Provide the (X, Y) coordinate of the cell's center where the given text is located.  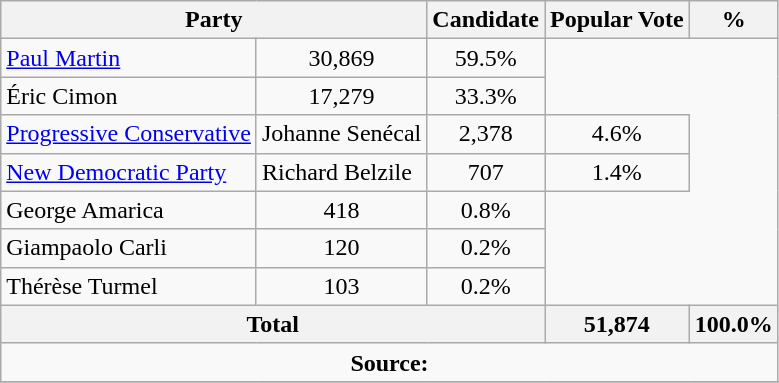
Richard Belzile (341, 172)
Popular Vote (618, 20)
33.3% (486, 96)
New Democratic Party (129, 172)
17,279 (341, 96)
Source: (390, 362)
Thérèse Turmel (129, 286)
Giampaolo Carli (129, 248)
4.6% (618, 134)
Paul Martin (129, 58)
Party (214, 20)
2,378 (486, 134)
103 (341, 286)
% (734, 20)
100.0% (734, 324)
30,869 (341, 58)
1.4% (618, 172)
Johanne Senécal (341, 134)
Progressive Conservative (129, 134)
Total (273, 324)
Éric Cimon (129, 96)
418 (341, 210)
51,874 (618, 324)
707 (486, 172)
George Amarica (129, 210)
120 (341, 248)
0.8% (486, 210)
Candidate (486, 20)
59.5% (486, 58)
